Find where the given text appears and provide that cell's center as [X, Y] coordinate. 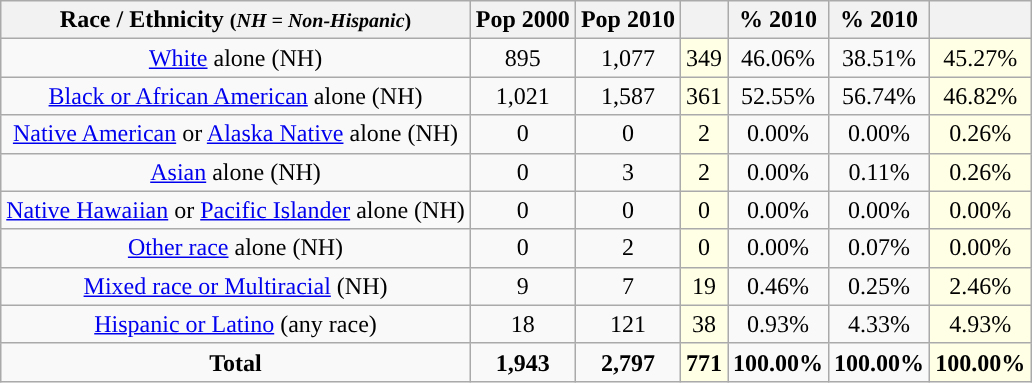
1,077 [628, 58]
2,797 [628, 362]
52.55% [778, 96]
56.74% [880, 96]
2.46% [980, 286]
771 [704, 362]
Native American or Alaska Native alone (NH) [236, 134]
Black or African American alone (NH) [236, 96]
361 [704, 96]
895 [522, 58]
Pop 2010 [628, 20]
19 [704, 286]
121 [628, 324]
Asian alone (NH) [236, 172]
46.82% [980, 96]
0.07% [880, 248]
White alone (NH) [236, 58]
9 [522, 286]
0.11% [880, 172]
0.93% [778, 324]
1,021 [522, 96]
1,943 [522, 362]
0.25% [880, 286]
7 [628, 286]
Total [236, 362]
4.93% [980, 324]
38.51% [880, 58]
38 [704, 324]
18 [522, 324]
45.27% [980, 58]
0.46% [778, 286]
46.06% [778, 58]
349 [704, 58]
Pop 2000 [522, 20]
1,587 [628, 96]
Hispanic or Latino (any race) [236, 324]
Other race alone (NH) [236, 248]
Native Hawaiian or Pacific Islander alone (NH) [236, 210]
Mixed race or Multiracial (NH) [236, 286]
Race / Ethnicity (NH = Non-Hispanic) [236, 20]
4.33% [880, 324]
3 [628, 172]
